Pinpoint the cell where the given text exists, returning its (x, y) midpoint coordinate. 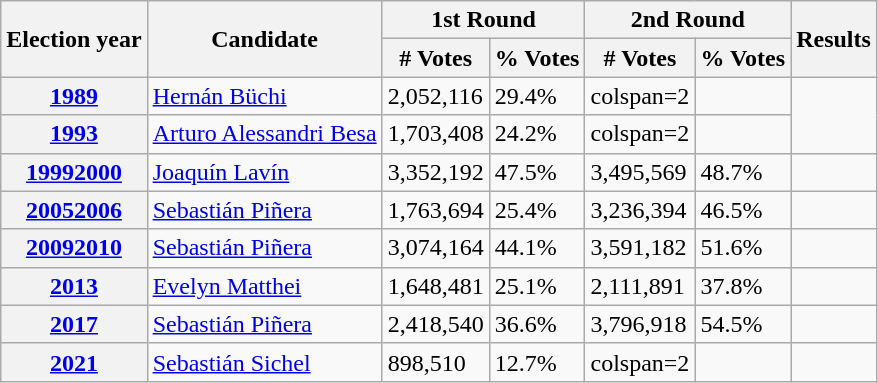
46.5% (743, 210)
20052006 (74, 210)
1989 (74, 96)
1993 (74, 134)
3,495,569 (640, 172)
25.1% (537, 286)
3,074,164 (436, 248)
12.7% (537, 362)
25.4% (537, 210)
1,703,408 (436, 134)
44.1% (537, 248)
19992000 (74, 172)
24.2% (537, 134)
37.8% (743, 286)
Candidate (264, 39)
2,052,116 (436, 96)
Election year (74, 39)
Results (834, 39)
3,236,394 (640, 210)
898,510 (436, 362)
Sebastián Sichel (264, 362)
1st Round (484, 20)
Evelyn Matthei (264, 286)
3,796,918 (640, 324)
3,591,182 (640, 248)
1,648,481 (436, 286)
Hernán Büchi (264, 96)
2nd Round (688, 20)
2,111,891 (640, 286)
47.5% (537, 172)
29.4% (537, 96)
2013 (74, 286)
1,763,694 (436, 210)
3,352,192 (436, 172)
54.5% (743, 324)
2021 (74, 362)
51.6% (743, 248)
20092010 (74, 248)
36.6% (537, 324)
Joaquín Lavín (264, 172)
48.7% (743, 172)
2,418,540 (436, 324)
2017 (74, 324)
Arturo Alessandri Besa (264, 134)
